From the cell containing the given text, extract its center point as [x, y] coordinate. 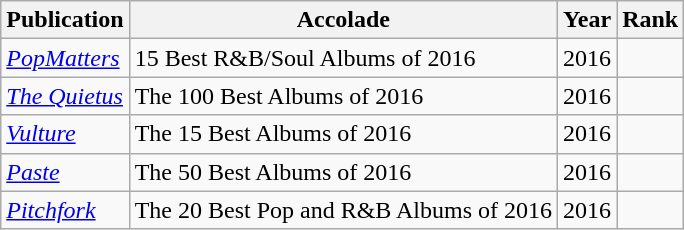
The 50 Best Albums of 2016 [343, 172]
Accolade [343, 20]
The Quietus [65, 96]
Paste [65, 172]
Publication [65, 20]
The 100 Best Albums of 2016 [343, 96]
Rank [650, 20]
Year [588, 20]
The 15 Best Albums of 2016 [343, 134]
Vulture [65, 134]
PopMatters [65, 58]
The 20 Best Pop and R&B Albums of 2016 [343, 210]
15 Best R&B/Soul Albums of 2016 [343, 58]
Pitchfork [65, 210]
